Determine the (x, y) coordinate at the center of the cell enclosing the given text.  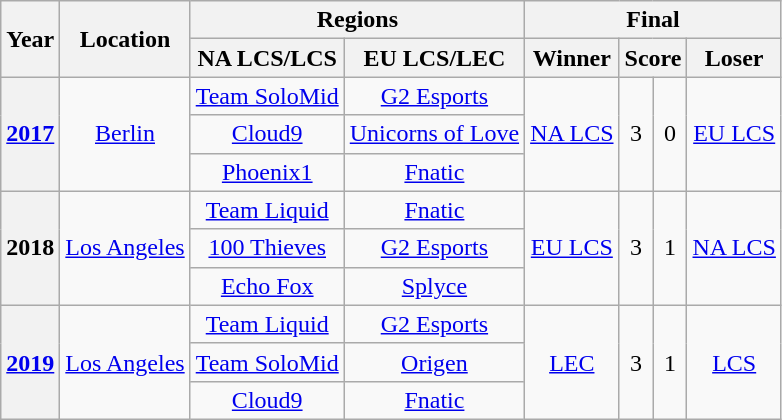
Final (654, 20)
2019 (30, 362)
Winner (572, 58)
Origen (434, 362)
LEC (572, 362)
Year (30, 39)
Splyce (434, 286)
EU LCS/LEC (434, 58)
LCS (734, 362)
NA LCS/LCS (267, 58)
2018 (30, 248)
Location (125, 39)
100 Thieves (267, 248)
Loser (734, 58)
Regions (357, 20)
Score (653, 58)
Unicorns of Love (434, 134)
Phoenix1 (267, 172)
0 (670, 134)
2017 (30, 134)
Echo Fox (267, 286)
Berlin (125, 134)
